Find where the given text appears and provide that cell's center as (x, y) coordinate. 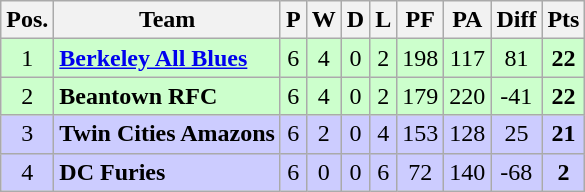
Twin Cities Amazons (168, 134)
Pos. (28, 20)
Berkeley All Blues (168, 58)
-68 (516, 172)
-41 (516, 96)
3 (28, 134)
W (324, 20)
L (384, 20)
Beantown RFC (168, 96)
PF (420, 20)
25 (516, 134)
PA (468, 20)
179 (420, 96)
140 (468, 172)
117 (468, 58)
Diff (516, 20)
198 (420, 58)
153 (420, 134)
128 (468, 134)
Team (168, 20)
220 (468, 96)
21 (564, 134)
DC Furies (168, 172)
72 (420, 172)
Pts (564, 20)
D (355, 20)
1 (28, 58)
P (293, 20)
81 (516, 58)
